Extract the (X, Y) coordinate from the center of the cell holding the provided text.  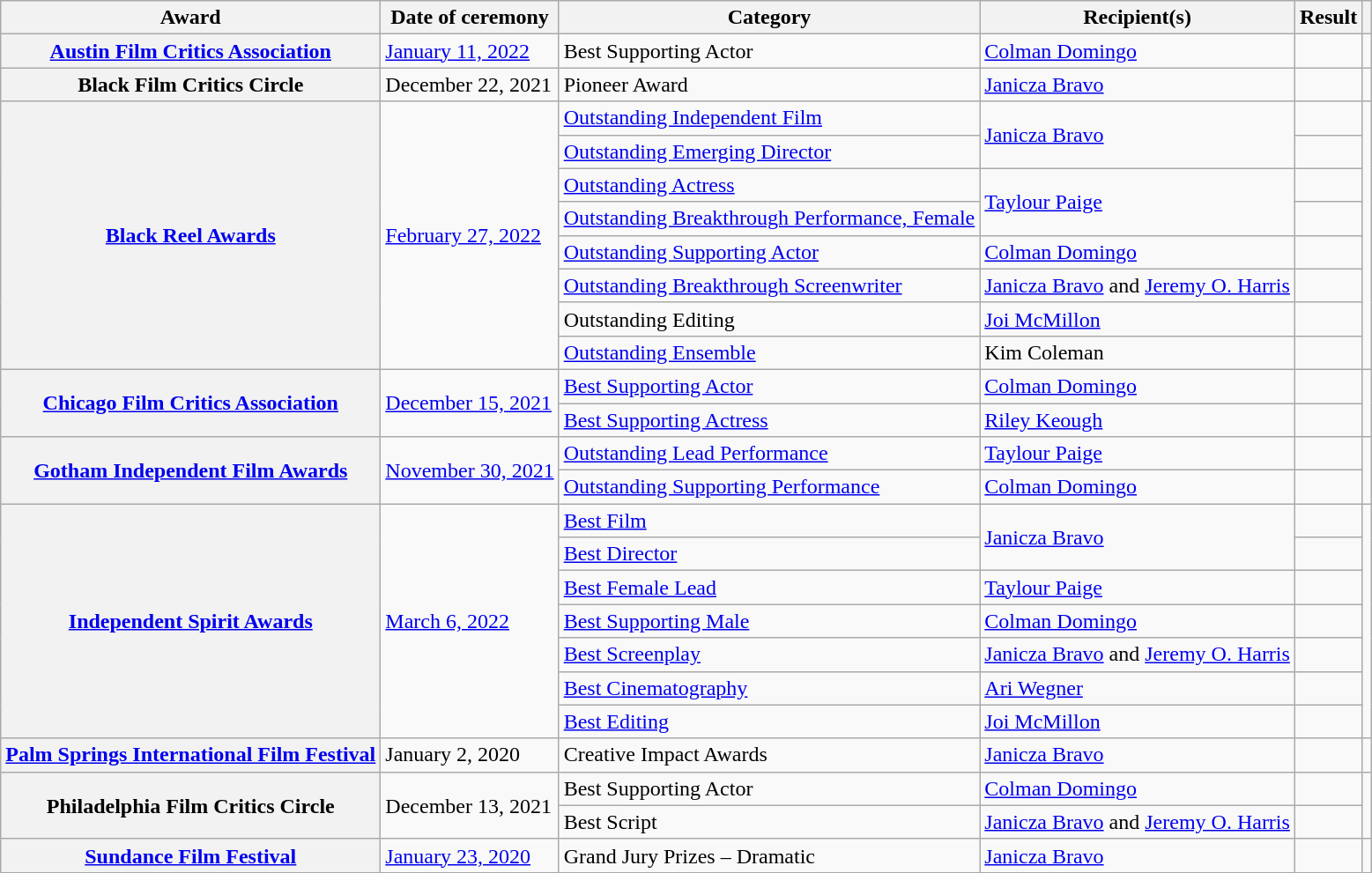
Outstanding Breakthrough Performance, Female (769, 218)
Outstanding Lead Performance (769, 454)
November 30, 2021 (470, 470)
March 6, 2022 (470, 621)
December 13, 2021 (470, 805)
Best Screenplay (769, 655)
Black Reel Awards (190, 235)
Riley Keough (1138, 420)
January 2, 2020 (470, 755)
January 23, 2020 (470, 855)
Best Script (769, 822)
Best Editing (769, 721)
January 11, 2022 (470, 51)
December 22, 2021 (470, 85)
Chicago Film Critics Association (190, 403)
Recipient(s) (1138, 18)
Award (190, 18)
Best Director (769, 554)
February 27, 2022 (470, 235)
Best Film (769, 521)
Outstanding Supporting Performance (769, 487)
Palm Springs International Film Festival (190, 755)
Pioneer Award (769, 85)
Outstanding Editing (769, 319)
Outstanding Emerging Director (769, 152)
Sundance Film Festival (190, 855)
Grand Jury Prizes – Dramatic (769, 855)
Best Supporting Male (769, 621)
Outstanding Breakthrough Screenwriter (769, 285)
Best Female Lead (769, 588)
Austin Film Critics Association (190, 51)
Creative Impact Awards (769, 755)
Black Film Critics Circle (190, 85)
Ari Wegner (1138, 688)
December 15, 2021 (470, 403)
Outstanding Actress (769, 185)
Category (769, 18)
Independent Spirit Awards (190, 621)
Kim Coleman (1138, 352)
Date of ceremony (470, 18)
Philadelphia Film Critics Circle (190, 805)
Outstanding Supporting Actor (769, 252)
Result (1328, 18)
Outstanding Ensemble (769, 352)
Gotham Independent Film Awards (190, 470)
Best Cinematography (769, 688)
Outstanding Independent Film (769, 118)
Best Supporting Actress (769, 420)
